Identify which cell holds the provided text, then report its [X, Y] central coordinate. 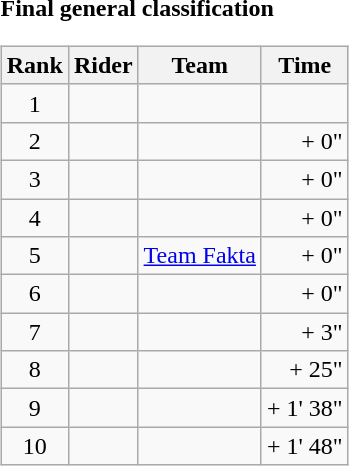
4 [34, 217]
10 [34, 446]
9 [34, 408]
Team [200, 65]
5 [34, 256]
8 [34, 370]
Team Fakta [200, 256]
+ 25" [304, 370]
3 [34, 179]
+ 3" [304, 332]
1 [34, 103]
Rank [34, 65]
Time [304, 65]
7 [34, 332]
2 [34, 141]
+ 1' 48" [304, 446]
+ 1' 38" [304, 408]
Rider [103, 65]
6 [34, 294]
